Extract the [x, y] coordinate from the center of the cell holding the provided text.  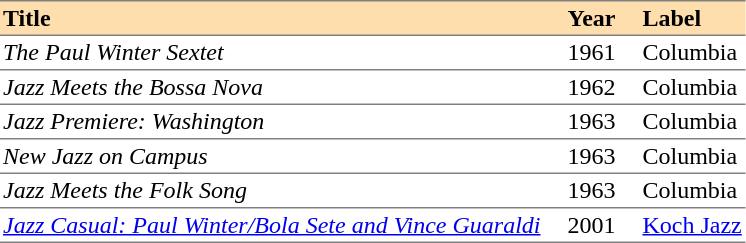
Jazz Meets the Bossa Nova [272, 87]
New Jazz on Campus [272, 157]
Jazz Meets the Folk Song [272, 191]
2001 [591, 225]
1962 [591, 87]
Jazz Premiere: Washington [272, 122]
Jazz Casual: Paul Winter/Bola Sete and Vince Guaraldi [272, 225]
Year [591, 18]
Label [692, 18]
1961 [591, 53]
The Paul Winter Sextet [272, 53]
Title [272, 18]
Koch Jazz [692, 225]
